For the text-containing cell, return its midpoint in [x, y] coordinate format. 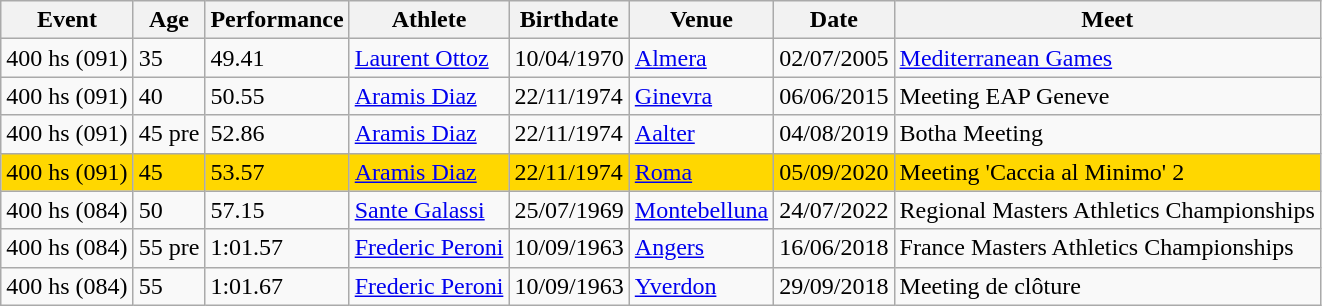
10/04/1970 [569, 58]
Event [67, 20]
Date [834, 20]
57.15 [277, 210]
Yverdon [701, 286]
06/06/2015 [834, 96]
50 [169, 210]
Meeting EAP Geneve [1107, 96]
Meeting de clôture [1107, 286]
Age [169, 20]
1:01.67 [277, 286]
35 [169, 58]
40 [169, 96]
Meeting 'Caccia al Minimo' 2 [1107, 172]
Montebelluna [701, 210]
Performance [277, 20]
49.41 [277, 58]
55 pre [169, 248]
50.55 [277, 96]
Botha Meeting [1107, 134]
Athlete [429, 20]
Ginevra [701, 96]
24/07/2022 [834, 210]
1:01.57 [277, 248]
Venue [701, 20]
Angers [701, 248]
Almera [701, 58]
02/07/2005 [834, 58]
France Masters Athletics Championships [1107, 248]
Aalter [701, 134]
Regional Masters Athletics Championships [1107, 210]
04/08/2019 [834, 134]
Mediterranean Games [1107, 58]
25/07/1969 [569, 210]
55 [169, 286]
45 pre [169, 134]
16/06/2018 [834, 248]
45 [169, 172]
05/09/2020 [834, 172]
52.86 [277, 134]
29/09/2018 [834, 286]
53.57 [277, 172]
Sante Galassi [429, 210]
Laurent Ottoz [429, 58]
Meet [1107, 20]
Birthdate [569, 20]
Roma [701, 172]
